Capture the cell that displays the provided text and extract its [x, y] central coordinate. 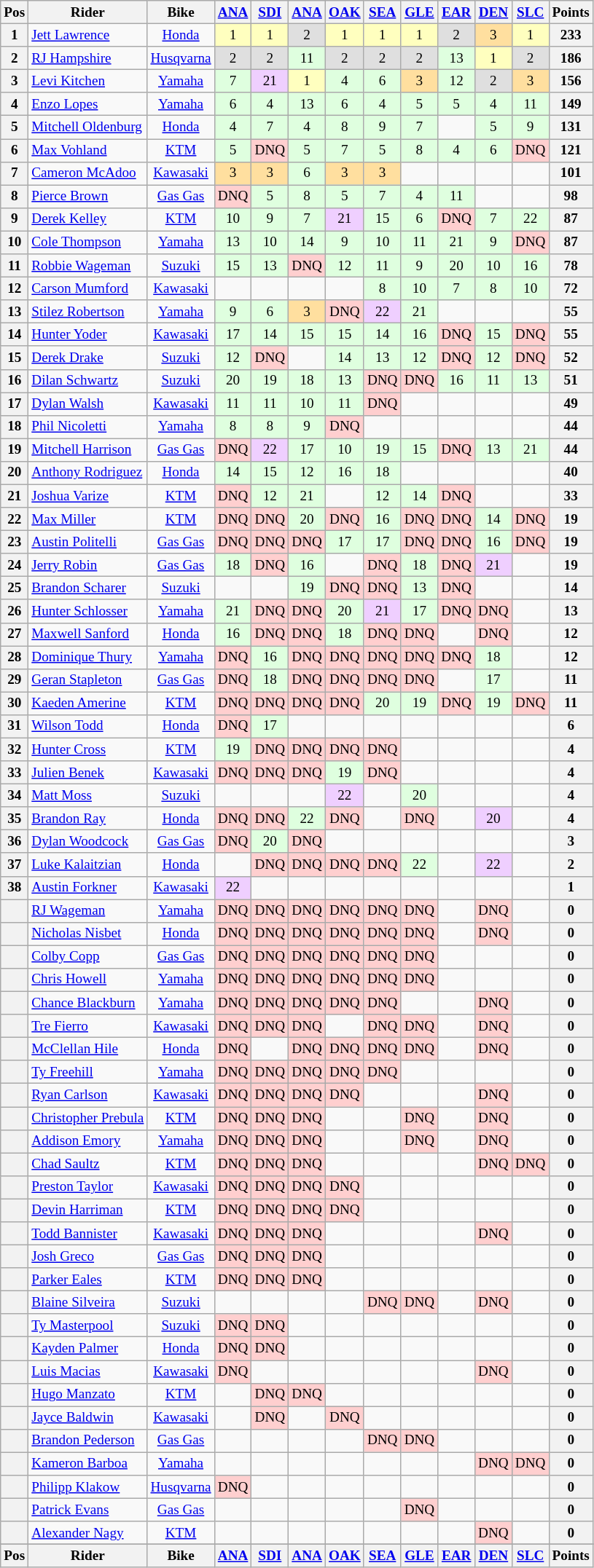
98 [571, 197]
Patrick Evans [87, 1510]
Addison Emory [87, 1141]
186 [571, 58]
Chance Blackburn [87, 1003]
Brandon Scharer [87, 588]
Nicholas Nisbet [87, 934]
30 [15, 704]
Ty Masterpool [87, 1325]
Derek Kelley [87, 219]
Jayce Baldwin [87, 1418]
Cameron McAdoo [87, 173]
Kayden Palmer [87, 1349]
Luke Kalaitzian [87, 864]
RJ Hampshire [87, 58]
24 [15, 565]
Christopher Prebula [87, 1118]
Josh Greco [87, 1256]
Matt Moss [87, 795]
Max Vohland [87, 150]
Stilez Robertson [87, 312]
149 [571, 104]
29 [15, 680]
72 [571, 288]
Mitchell Oldenburg [87, 127]
101 [571, 173]
Ryan Carlson [87, 1095]
Pierce Brown [87, 197]
28 [15, 657]
Austin Forkner [87, 888]
Austin Politelli [87, 542]
Alexander Nagy [87, 1533]
Geran Stapleton [87, 680]
Joshua Varize [87, 496]
38 [15, 888]
51 [571, 381]
Dilan Schwartz [87, 381]
McClellan Hile [87, 1049]
Kaeden Amerine [87, 704]
Hugo Manzato [87, 1395]
32 [15, 749]
Parker Eales [87, 1280]
52 [571, 358]
26 [15, 611]
Jett Lawrence [87, 35]
23 [15, 542]
Philipp Klakow [87, 1487]
78 [571, 266]
Hunter Yoder [87, 335]
Tre Fierro [87, 1026]
156 [571, 81]
Jerry Robin [87, 565]
Carson Mumford [87, 288]
35 [15, 819]
Wilson Todd [87, 726]
31 [15, 726]
Phil Nicoletti [87, 427]
Ty Freehill [87, 1072]
Enzo Lopes [87, 104]
Dylan Walsh [87, 403]
Derek Drake [87, 358]
Robbie Wageman [87, 266]
Julien Benek [87, 773]
RJ Wageman [87, 911]
Dylan Woodcock [87, 842]
Luis Macias [87, 1371]
Anthony Rodriguez [87, 473]
Maxwell Sanford [87, 634]
49 [571, 403]
Preston Taylor [87, 1187]
Max Miller [87, 519]
34 [15, 795]
Brandon Ray [87, 819]
37 [15, 864]
Todd Bannister [87, 1234]
Devin Harriman [87, 1210]
Levi Kitchen [87, 81]
36 [15, 842]
Dominique Thury [87, 657]
Hunter Schlosser [87, 611]
27 [15, 634]
Chris Howell [87, 980]
40 [571, 473]
Cole Thompson [87, 243]
Mitchell Harrison [87, 450]
121 [571, 150]
131 [571, 127]
233 [571, 35]
Hunter Cross [87, 749]
Kameron Barboa [87, 1464]
Colby Copp [87, 957]
Blaine Silveira [87, 1302]
Chad Saultz [87, 1165]
Brandon Pederson [87, 1441]
25 [15, 588]
